Search for the cell housing the specified text and yield its (x, y) center coordinate. 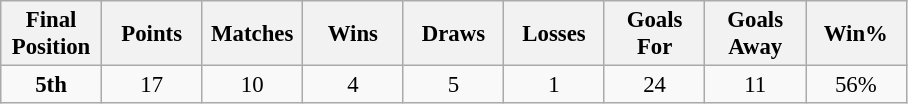
Points (152, 34)
Wins (354, 34)
Goals For (654, 34)
5th (52, 85)
Win% (856, 34)
24 (654, 85)
10 (252, 85)
11 (756, 85)
Matches (252, 34)
Losses (554, 34)
17 (152, 85)
1 (554, 85)
5 (454, 85)
Draws (454, 34)
Final Position (52, 34)
Goals Away (756, 34)
4 (354, 85)
56% (856, 85)
